Search for the cell housing the specified text and yield its (x, y) center coordinate. 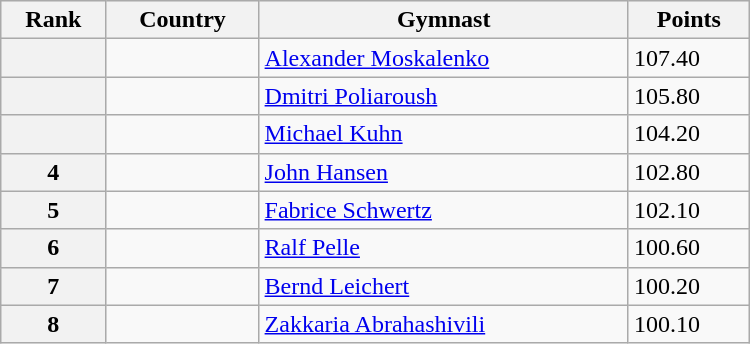
Zakkaria Abrahashivili (444, 324)
John Hansen (444, 172)
7 (54, 286)
Alexander Moskalenko (444, 58)
102.10 (688, 210)
100.20 (688, 286)
Ralf Pelle (444, 248)
5 (54, 210)
Michael Kuhn (444, 134)
Rank (54, 20)
102.80 (688, 172)
100.60 (688, 248)
Gymnast (444, 20)
8 (54, 324)
105.80 (688, 96)
Country (182, 20)
Fabrice Schwertz (444, 210)
Dmitri Poliaroush (444, 96)
100.10 (688, 324)
Bernd Leichert (444, 286)
4 (54, 172)
107.40 (688, 58)
6 (54, 248)
104.20 (688, 134)
Points (688, 20)
